Identify which cell holds the provided text, then report its [X, Y] central coordinate. 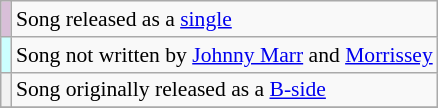
Song not written by Johnny Marr and Morrissey [224, 55]
Song released as a single [224, 19]
Song originally released as a B-side [224, 90]
